Output the [x, y] coordinate of the center of the cell containing the given text.  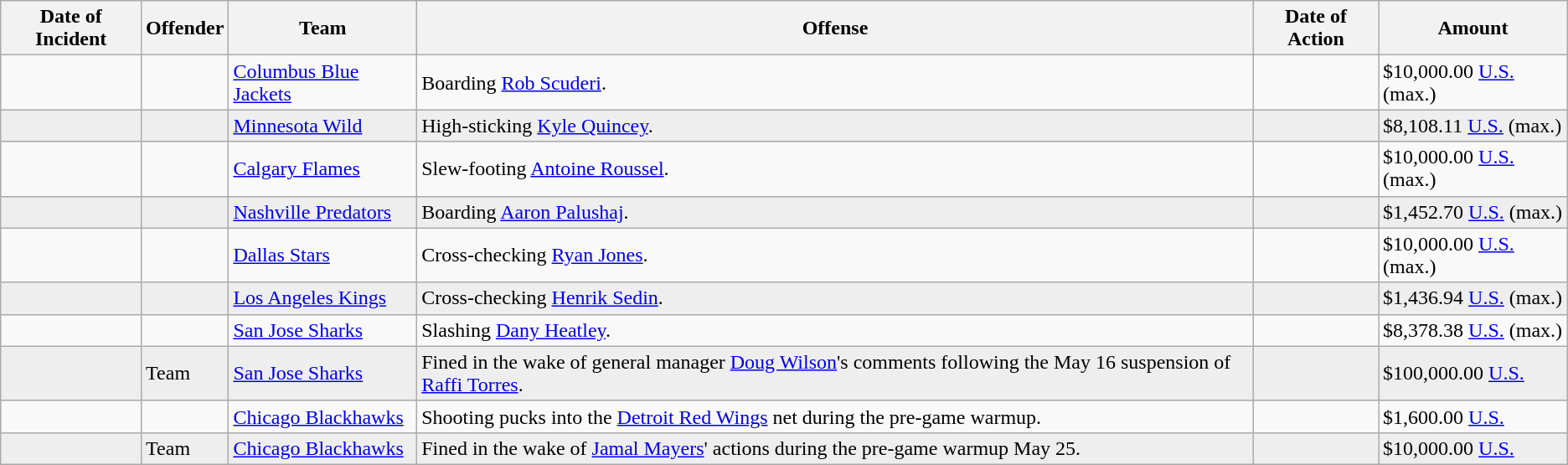
Cross-checking Ryan Jones. [836, 255]
Boarding Aaron Palushaj. [836, 212]
Los Angeles Kings [323, 298]
Minnesota Wild [323, 126]
Cross-checking Henrik Sedin. [836, 298]
Fined in the wake of Jamal Mayers' actions during the pre-game warmup May 25. [836, 448]
$1,600.00 U.S. [1473, 416]
$1,452.70 U.S. (max.) [1473, 212]
Dallas Stars [323, 255]
Offense [836, 28]
$1,436.94 U.S. (max.) [1473, 298]
High-sticking Kyle Quincey. [836, 126]
$100,000.00 U.S. [1473, 374]
Boarding Rob Scuderi. [836, 82]
$8,378.38 U.S. (max.) [1473, 330]
$10,000.00 U.S. [1473, 448]
Slew-footing Antoine Roussel. [836, 169]
Nashville Predators [323, 212]
Date of Action [1315, 28]
Date of Incident [71, 28]
Calgary Flames [323, 169]
$8,108.11 U.S. (max.) [1473, 126]
Slashing Dany Heatley. [836, 330]
Shooting pucks into the Detroit Red Wings net during the pre-game warmup. [836, 416]
Offender [185, 28]
Columbus Blue Jackets [323, 82]
Fined in the wake of general manager Doug Wilson's comments following the May 16 suspension of Raffi Torres. [836, 374]
Amount [1473, 28]
